Provide the (X, Y) coordinate of the cell's center where the given text is located.  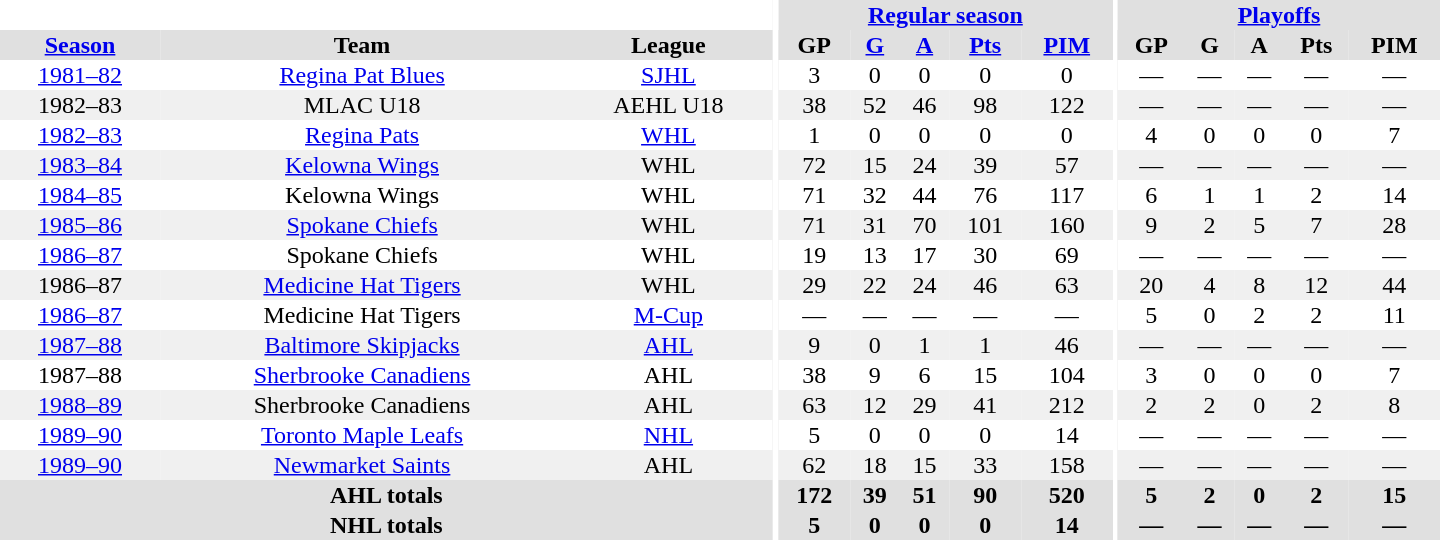
57 (1066, 165)
72 (814, 165)
Regular season (945, 15)
41 (985, 405)
122 (1066, 105)
160 (1066, 225)
Season (80, 45)
1985–86 (80, 225)
51 (925, 495)
104 (1066, 375)
Regina Pats (362, 135)
117 (1066, 195)
172 (814, 495)
AHL totals (386, 495)
101 (985, 225)
62 (814, 465)
Baltimore Skipjacks (362, 345)
Toronto Maple Leafs (362, 435)
17 (925, 255)
Regina Pat Blues (362, 75)
158 (1066, 465)
20 (1152, 285)
11 (1394, 315)
32 (875, 195)
22 (875, 285)
SJHL (668, 75)
1981–82 (80, 75)
1988–89 (80, 405)
1983–84 (80, 165)
212 (1066, 405)
M-Cup (668, 315)
520 (1066, 495)
MLAC U18 (362, 105)
52 (875, 105)
13 (875, 255)
League (668, 45)
Playoffs (1279, 15)
1984–85 (80, 195)
NHL (668, 435)
33 (985, 465)
19 (814, 255)
AEHL U18 (668, 105)
30 (985, 255)
18 (875, 465)
90 (985, 495)
31 (875, 225)
Newmarket Saints (362, 465)
28 (1394, 225)
70 (925, 225)
69 (1066, 255)
76 (985, 195)
98 (985, 105)
NHL totals (386, 525)
Team (362, 45)
